Detect which cell encompasses the target text, then output its (X, Y) center coordinate. 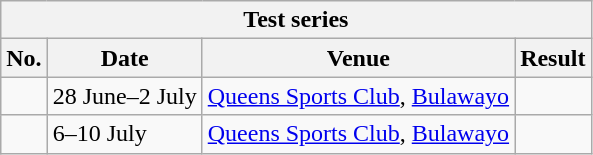
No. (24, 58)
Date (124, 58)
Venue (358, 58)
28 June–2 July (124, 96)
Result (553, 58)
6–10 July (124, 134)
Test series (296, 20)
